Detect which cell encompasses the target text, then output its [X, Y] center coordinate. 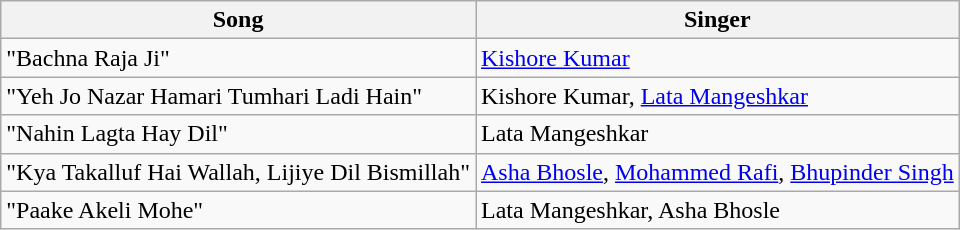
"Kya Takalluf Hai Wallah, Lijiye Dil Bismillah" [238, 172]
Lata Mangeshkar [718, 134]
"Nahin Lagta Hay Dil" [238, 134]
"Paake Akeli Mohe" [238, 210]
Kishore Kumar [718, 58]
Kishore Kumar, Lata Mangeshkar [718, 96]
"Bachna Raja Ji" [238, 58]
Asha Bhosle, Mohammed Rafi, Bhupinder Singh [718, 172]
Lata Mangeshkar, Asha Bhosle [718, 210]
Singer [718, 20]
"Yeh Jo Nazar Hamari Tumhari Ladi Hain" [238, 96]
Song [238, 20]
